From the cell containing the given text, extract its center point as (x, y) coordinate. 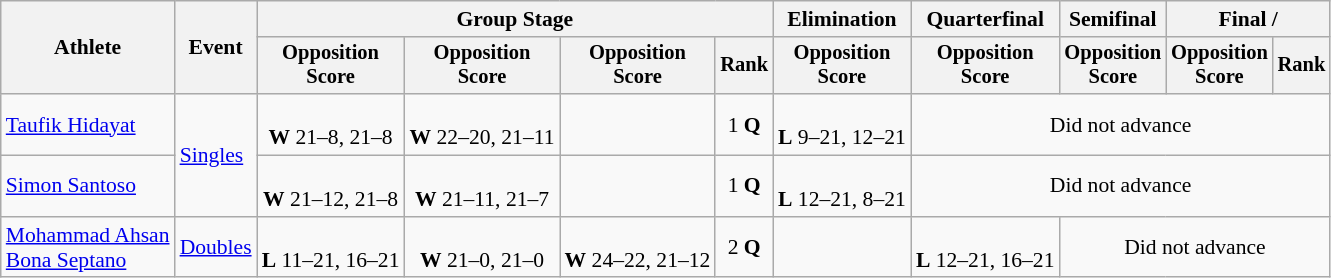
W 21–8, 21–8 (331, 124)
W 21–12, 21–8 (331, 186)
Doubles (216, 248)
Simon Santoso (88, 186)
Elimination (842, 19)
Event (216, 48)
Athlete (88, 48)
2 Q (744, 248)
W 21–0, 21–0 (482, 248)
W 22–20, 21–11 (482, 124)
Mohammad AhsanBona Septano (88, 248)
Semifinal (1114, 19)
W 21–11, 21–7 (482, 186)
L 11–21, 16–21 (331, 248)
L 9–21, 12–21 (842, 124)
Final / (1248, 19)
W 24–22, 21–12 (638, 248)
L 12–21, 16–21 (986, 248)
Singles (216, 155)
Taufik Hidayat (88, 124)
L 12–21, 8–21 (842, 186)
Group Stage (515, 19)
Quarterfinal (986, 19)
